Extract the [X, Y] coordinate from the center of the cell holding the provided text.  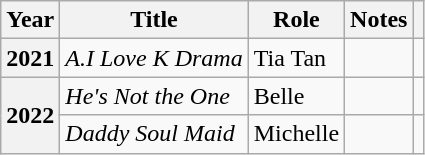
Title [154, 20]
Year [30, 20]
He's Not the One [154, 96]
Belle [296, 96]
Tia Tan [296, 58]
Role [296, 20]
2021 [30, 58]
Michelle [296, 134]
2022 [30, 115]
A.I Love K Drama [154, 58]
Notes [379, 20]
Daddy Soul Maid [154, 134]
